Return the (X, Y) coordinate for the center point of the cell that contains the specified text.  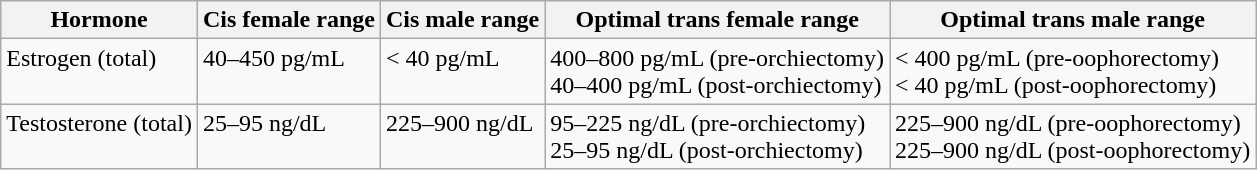
95–225 ng/dL (pre-orchiectomy)25–95 ng/dL (post-orchiectomy) (718, 136)
Estrogen (total) (100, 72)
Optimal trans female range (718, 20)
Testosterone (total) (100, 136)
Cis male range (462, 20)
225–900 ng/dL (462, 136)
225–900 ng/dL (pre-oophorectomy)225–900 ng/dL (post-oophorectomy) (1073, 136)
< 400 pg/mL (pre-oophorectomy)< 40 pg/mL (post-oophorectomy) (1073, 72)
< 40 pg/mL (462, 72)
40–450 pg/mL (288, 72)
Optimal trans male range (1073, 20)
400–800 pg/mL (pre-orchiectomy)40–400 pg/mL (post-orchiectomy) (718, 72)
25–95 ng/dL (288, 136)
Cis female range (288, 20)
Hormone (100, 20)
